Locate the cell with the specified text and output its [x, y] center coordinate. 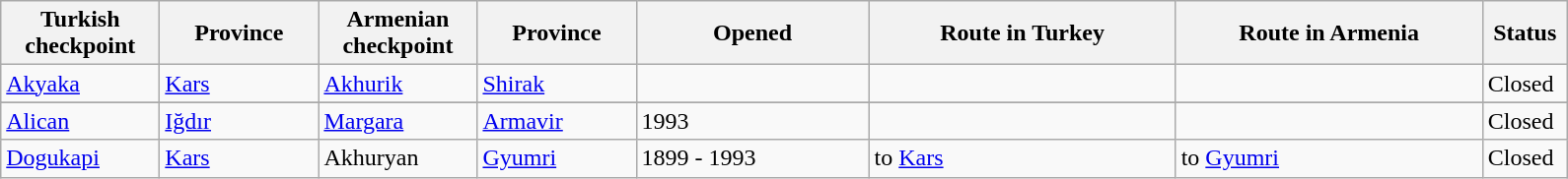
Akyaka [81, 84]
Alican [81, 121]
Margara [398, 121]
to Kars [1022, 158]
Gyumri [556, 158]
Turkish checkpoint [81, 33]
Iğdır [239, 121]
Dogukapi [81, 158]
Armavir [556, 121]
Status [1525, 33]
Akhurik [398, 84]
Shirak [556, 84]
1993 [752, 121]
to Gyumri [1329, 158]
Route in Turkey [1022, 33]
1899 - 1993 [752, 158]
Akhuryan [398, 158]
Route in Armenia [1329, 33]
Opened [752, 33]
Armenian checkpoint [398, 33]
